Search for the cell housing the specified text and yield its (X, Y) center coordinate. 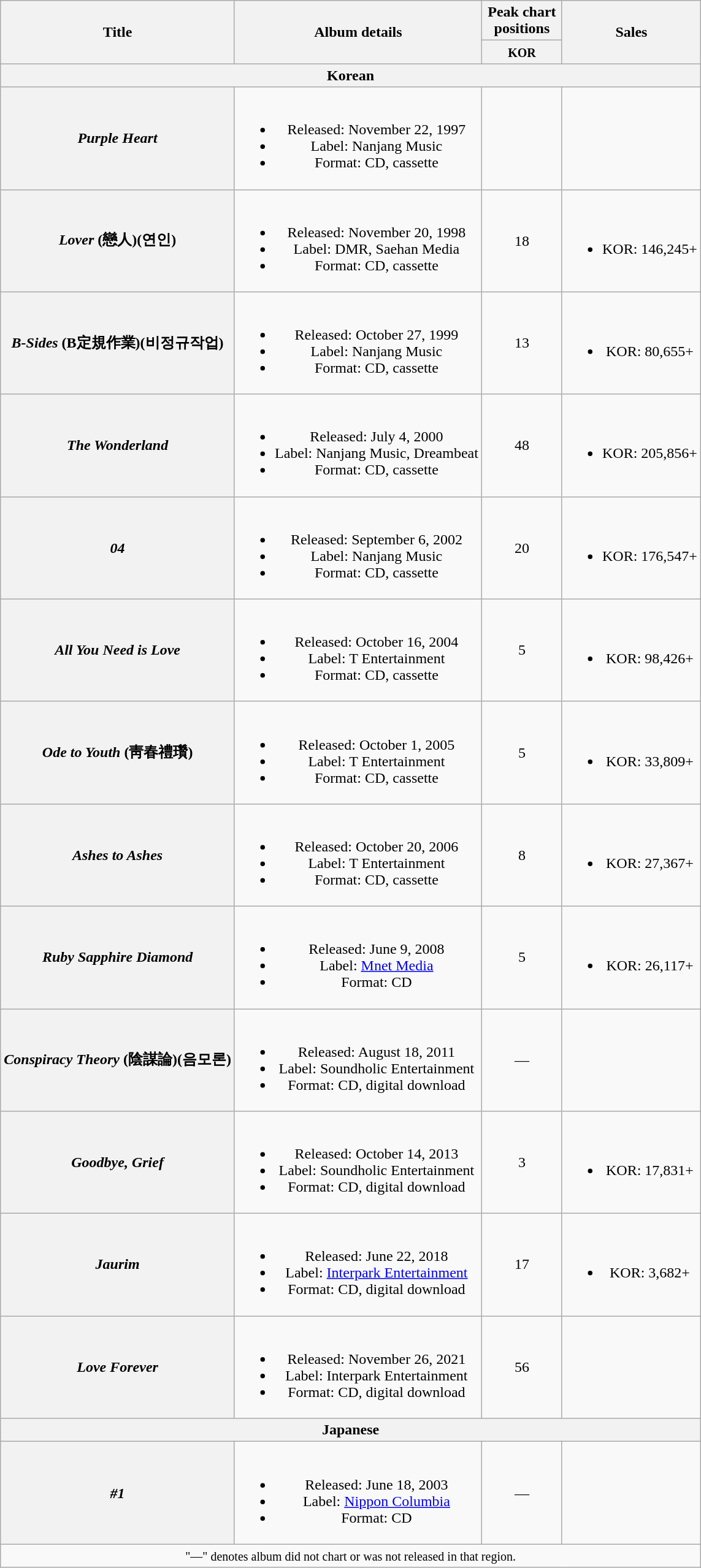
Released: November 22, 1997Label: Nanjang MusicFormat: CD, cassette (358, 139)
Released: November 20, 1998Label: DMR, Saehan MediaFormat: CD, cassette (358, 240)
Jaurim (118, 1265)
Released: October 14, 2013Label: Soundholic EntertainmentFormat: CD, digital download (358, 1162)
Released: September 6, 2002Label: Nanjang MusicFormat: CD, cassette (358, 548)
56 (521, 1367)
KOR: 98,426+ (631, 650)
KOR: 146,245+ (631, 240)
20 (521, 548)
KOR: 80,655+ (631, 343)
Released: June 22, 2018Label: Interpark EntertainmentFormat: CD, digital download (358, 1265)
3 (521, 1162)
18 (521, 240)
Purple Heart (118, 139)
Korean (351, 75)
KOR: 176,547+ (631, 548)
KOR: 33,809+ (631, 753)
Released: June 18, 2003Label: Nippon ColumbiaFormat: CD (358, 1493)
Ode to Youth (靑春禮瓚) (118, 753)
17 (521, 1265)
#1 (118, 1493)
Goodbye, Grief (118, 1162)
Sales (631, 32)
The Wonderland (118, 445)
Conspiracy Theory (陰謀論)(음모론) (118, 1060)
KOR: 3,682+ (631, 1265)
Peak chart positions (521, 21)
Released: October 16, 2004Label: T EntertainmentFormat: CD, cassette (358, 650)
Released: October 27, 1999Label: Nanjang MusicFormat: CD, cassette (358, 343)
Ruby Sapphire Diamond (118, 957)
Released: November 26, 2021Label: Interpark EntertainmentFormat: CD, digital download (358, 1367)
Released: June 9, 2008Label: Mnet MediaFormat: CD (358, 957)
Title (118, 32)
04 (118, 548)
KOR: 27,367+ (631, 854)
KOR: 205,856+ (631, 445)
Love Forever (118, 1367)
KOR (521, 52)
Lover (戀人)(연인) (118, 240)
13 (521, 343)
B-Sides (B定規作業)(비정규작업) (118, 343)
All You Need is Love (118, 650)
Ashes to Ashes (118, 854)
Album details (358, 32)
Released: July 4, 2000Label: Nanjang Music, DreambeatFormat: CD, cassette (358, 445)
KOR: 26,117+ (631, 957)
8 (521, 854)
Released: October 20, 2006Label: T EntertainmentFormat: CD, cassette (358, 854)
Released: August 18, 2011Label: Soundholic EntertainmentFormat: CD, digital download (358, 1060)
Japanese (351, 1430)
48 (521, 445)
KOR: 17,831+ (631, 1162)
"—" denotes album did not chart or was not released in that region. (351, 1556)
Released: October 1, 2005Label: T EntertainmentFormat: CD, cassette (358, 753)
